Provide the [X, Y] coordinate of the cell's center where the given text is located.  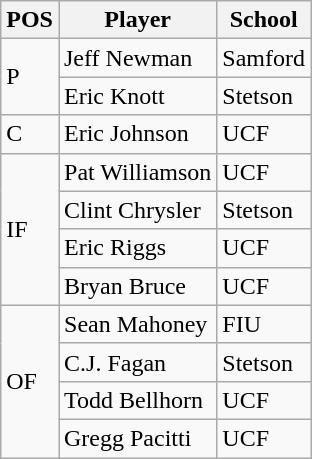
Eric Riggs [137, 248]
Samford [264, 58]
C.J. Fagan [137, 362]
Eric Knott [137, 96]
IF [30, 229]
P [30, 77]
Jeff Newman [137, 58]
Sean Mahoney [137, 324]
Clint Chrysler [137, 210]
Pat Williamson [137, 172]
FIU [264, 324]
OF [30, 381]
Gregg Pacitti [137, 438]
Todd Bellhorn [137, 400]
Bryan Bruce [137, 286]
Player [137, 20]
School [264, 20]
POS [30, 20]
Eric Johnson [137, 134]
C [30, 134]
